Identify which cell holds the provided text, then report its [x, y] central coordinate. 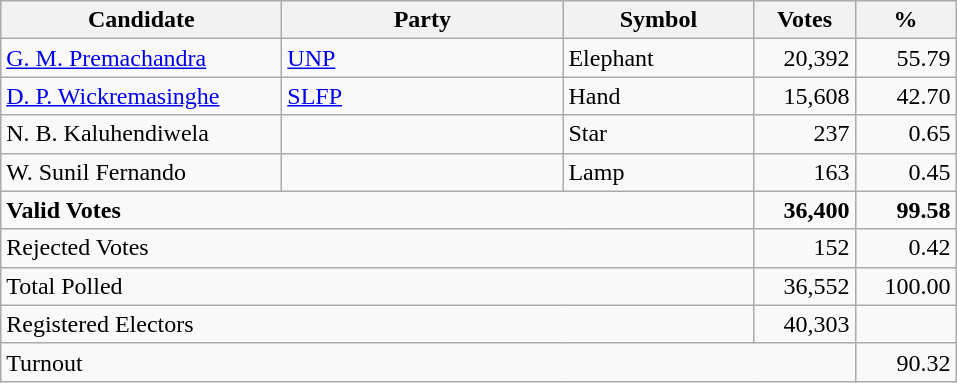
Hand [658, 96]
N. B. Kaluhendiwela [142, 134]
163 [804, 172]
Rejected Votes [378, 248]
Elephant [658, 58]
36,400 [804, 210]
G. M. Premachandra [142, 58]
90.32 [906, 362]
15,608 [804, 96]
55.79 [906, 58]
99.58 [906, 210]
D. P. Wickremasinghe [142, 96]
Lamp [658, 172]
20,392 [804, 58]
Party [422, 20]
36,552 [804, 286]
SLFP [422, 96]
100.00 [906, 286]
Star [658, 134]
Candidate [142, 20]
Total Polled [378, 286]
Registered Electors [378, 324]
Symbol [658, 20]
237 [804, 134]
W. Sunil Fernando [142, 172]
Turnout [428, 362]
Votes [804, 20]
42.70 [906, 96]
0.45 [906, 172]
Valid Votes [378, 210]
152 [804, 248]
0.42 [906, 248]
UNP [422, 58]
% [906, 20]
0.65 [906, 134]
40,303 [804, 324]
